Determine the [x, y] coordinate at the center of the cell enclosing the given text.  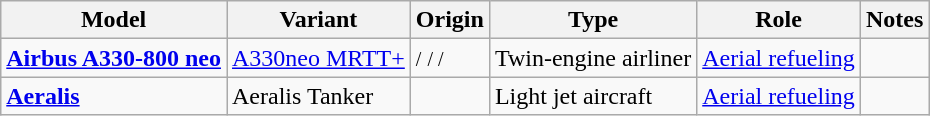
Aeralis Tanker [318, 96]
Airbus A330-800 neo [114, 58]
Notes [894, 20]
Model [114, 20]
Role [779, 20]
/ / / [450, 58]
Twin-engine airliner [592, 58]
A330neo MRTT+ [318, 58]
Type [592, 20]
Variant [318, 20]
Aeralis [114, 96]
Origin [450, 20]
Light jet aircraft [592, 96]
